Capture the cell that displays the provided text and extract its (x, y) central coordinate. 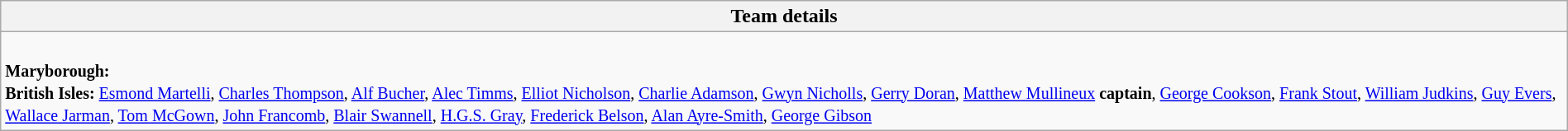
Team details (784, 16)
